Search for the cell housing the specified text and yield its [x, y] center coordinate. 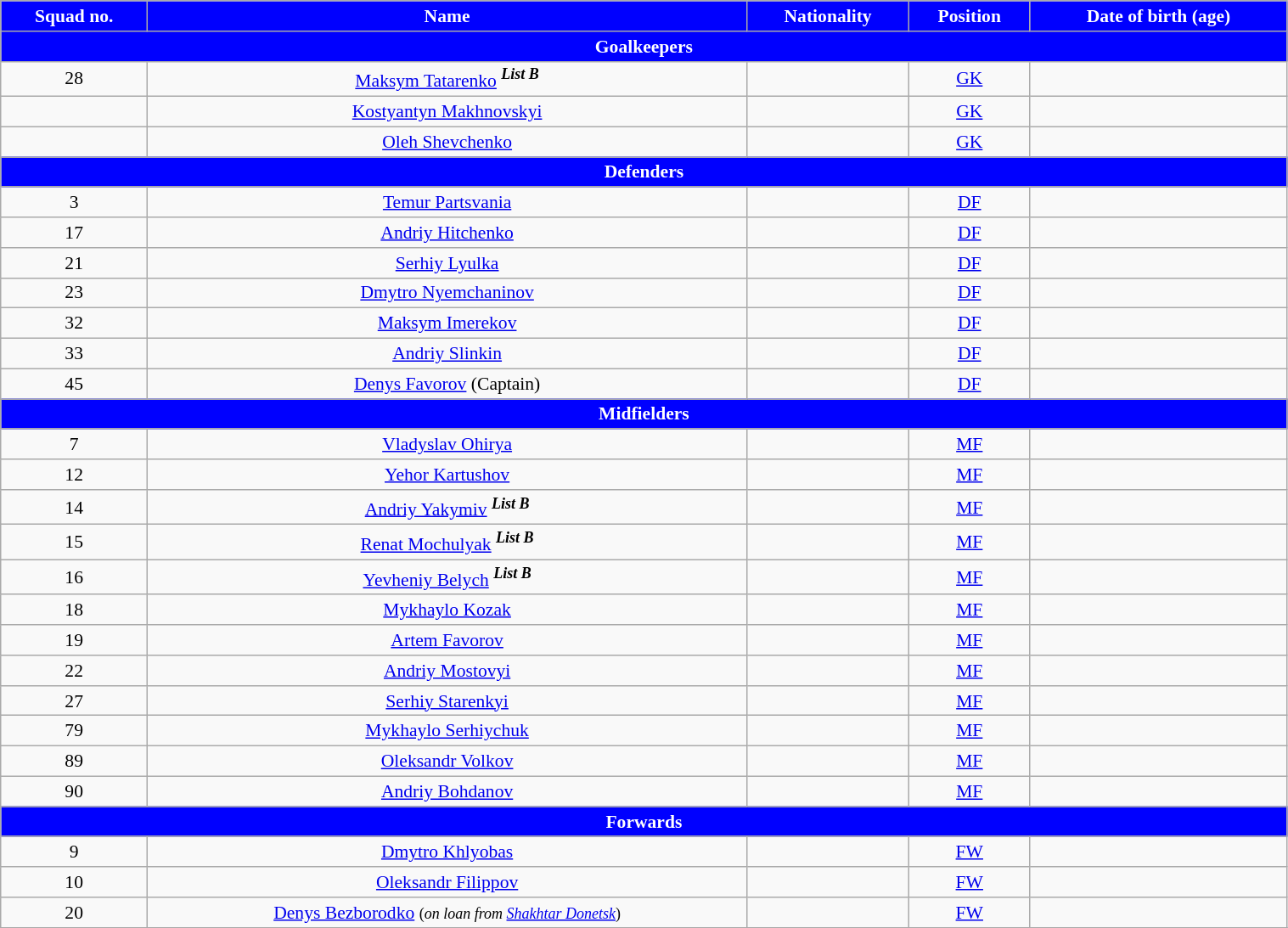
Nationality [829, 16]
Mykhaylo Serhiychuk [447, 731]
Midfielders [644, 414]
Dmytro Nyemchaninov [447, 293]
Defenders [644, 172]
Serhiy Lyulka [447, 263]
Squad no. [75, 16]
Yehor Kartushov [447, 475]
Mykhaylo Kozak [447, 610]
Artem Favorov [447, 640]
Andriy Yakymiv List B [447, 508]
15 [75, 542]
Oleksandr Volkov [447, 762]
22 [75, 671]
27 [75, 701]
89 [75, 762]
Maksym Imerekov [447, 323]
Denys Favorov (Captain) [447, 384]
33 [75, 354]
Oleksandr Filippov [447, 882]
79 [75, 731]
Name [447, 16]
Temur Partsvania [447, 203]
Andriy Hitchenko [447, 233]
10 [75, 882]
Renat Mochulyak List B [447, 542]
Serhiy Starenkyi [447, 701]
Forwards [644, 822]
Kostyantyn Makhnovskyi [447, 112]
18 [75, 610]
12 [75, 475]
23 [75, 293]
19 [75, 640]
3 [75, 203]
Andriy Mostovyi [447, 671]
16 [75, 577]
90 [75, 792]
7 [75, 445]
32 [75, 323]
20 [75, 913]
45 [75, 384]
Andriy Bohdanov [447, 792]
Vladyslav Ohirya [447, 445]
Denys Bezborodko (on loan from Shakhtar Donetsk) [447, 913]
Dmytro Khlyobas [447, 852]
Andriy Slinkin [447, 354]
17 [75, 233]
Maksym Tatarenko List B [447, 78]
Position [970, 16]
Yevheniy Belych List B [447, 577]
21 [75, 263]
Date of birth (age) [1158, 16]
9 [75, 852]
Goalkeepers [644, 47]
Oleh Shevchenko [447, 142]
14 [75, 508]
28 [75, 78]
